Search for the cell housing the specified text and yield its [X, Y] center coordinate. 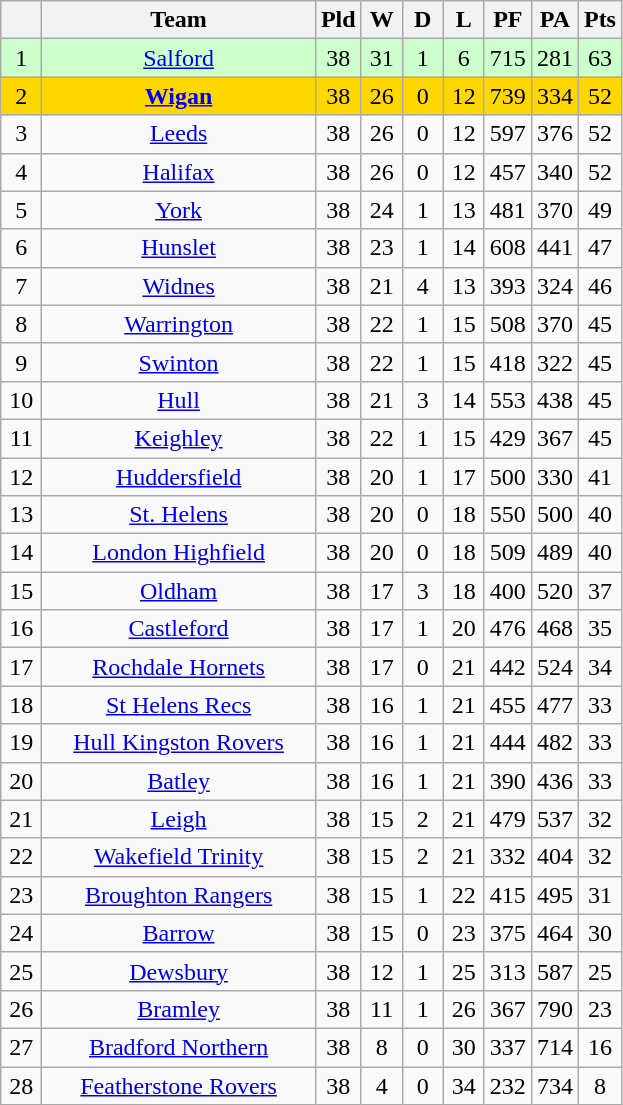
597 [508, 134]
Keighley [179, 438]
Team [179, 20]
37 [600, 591]
Dewsbury [179, 971]
9 [22, 362]
Pld [338, 20]
313 [508, 971]
476 [508, 629]
508 [508, 324]
49 [600, 210]
10 [22, 400]
330 [554, 477]
St. Helens [179, 515]
477 [554, 705]
47 [600, 248]
479 [508, 819]
608 [508, 248]
Huddersfield [179, 477]
St Helens Recs [179, 705]
Swinton [179, 362]
Featherstone Rovers [179, 1085]
455 [508, 705]
537 [554, 819]
Castleford [179, 629]
375 [508, 933]
5 [22, 210]
715 [508, 58]
63 [600, 58]
376 [554, 134]
464 [554, 933]
457 [508, 172]
Wakefield Trinity [179, 857]
324 [554, 286]
Halifax [179, 172]
York [179, 210]
7 [22, 286]
Oldham [179, 591]
PA [554, 20]
468 [554, 629]
734 [554, 1085]
Bramley [179, 1009]
553 [508, 400]
441 [554, 248]
Hull [179, 400]
322 [554, 362]
444 [508, 743]
550 [508, 515]
520 [554, 591]
41 [600, 477]
334 [554, 96]
429 [508, 438]
337 [508, 1047]
W [382, 20]
495 [554, 895]
400 [508, 591]
35 [600, 629]
489 [554, 553]
London Highfield [179, 553]
L [464, 20]
393 [508, 286]
332 [508, 857]
28 [22, 1085]
Warrington [179, 324]
Rochdale Hornets [179, 667]
Bradford Northern [179, 1047]
438 [554, 400]
Broughton Rangers [179, 895]
19 [22, 743]
PF [508, 20]
436 [554, 781]
27 [22, 1047]
46 [600, 286]
Batley [179, 781]
Barrow [179, 933]
Leigh [179, 819]
390 [508, 781]
587 [554, 971]
524 [554, 667]
281 [554, 58]
482 [554, 743]
442 [508, 667]
418 [508, 362]
Hunslet [179, 248]
Leeds [179, 134]
404 [554, 857]
509 [508, 553]
232 [508, 1085]
340 [554, 172]
Pts [600, 20]
714 [554, 1047]
739 [508, 96]
Widnes [179, 286]
D [422, 20]
481 [508, 210]
Wigan [179, 96]
Hull Kingston Rovers [179, 743]
415 [508, 895]
790 [554, 1009]
Salford [179, 58]
